Search for the cell housing the specified text and yield its (X, Y) center coordinate. 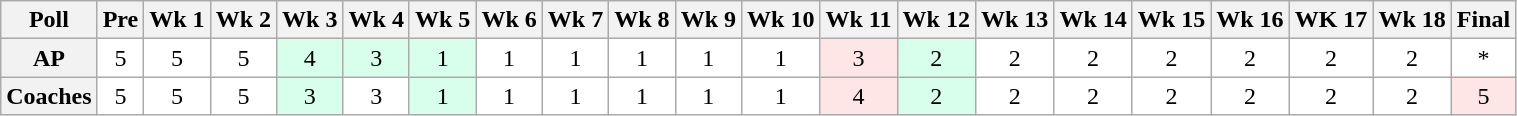
Wk 8 (642, 20)
Poll (49, 20)
Wk 11 (858, 20)
Final (1483, 20)
Wk 16 (1250, 20)
Coaches (49, 96)
* (1483, 58)
Wk 13 (1014, 20)
Wk 3 (310, 20)
Pre (120, 20)
AP (49, 58)
Wk 12 (936, 20)
Wk 4 (376, 20)
Wk 7 (575, 20)
Wk 10 (781, 20)
Wk 14 (1093, 20)
WK 17 (1331, 20)
Wk 2 (243, 20)
Wk 1 (177, 20)
Wk 15 (1171, 20)
Wk 6 (509, 20)
Wk 18 (1412, 20)
Wk 5 (442, 20)
Wk 9 (708, 20)
